Extract the [x, y] coordinate from the center of the cell holding the provided text.  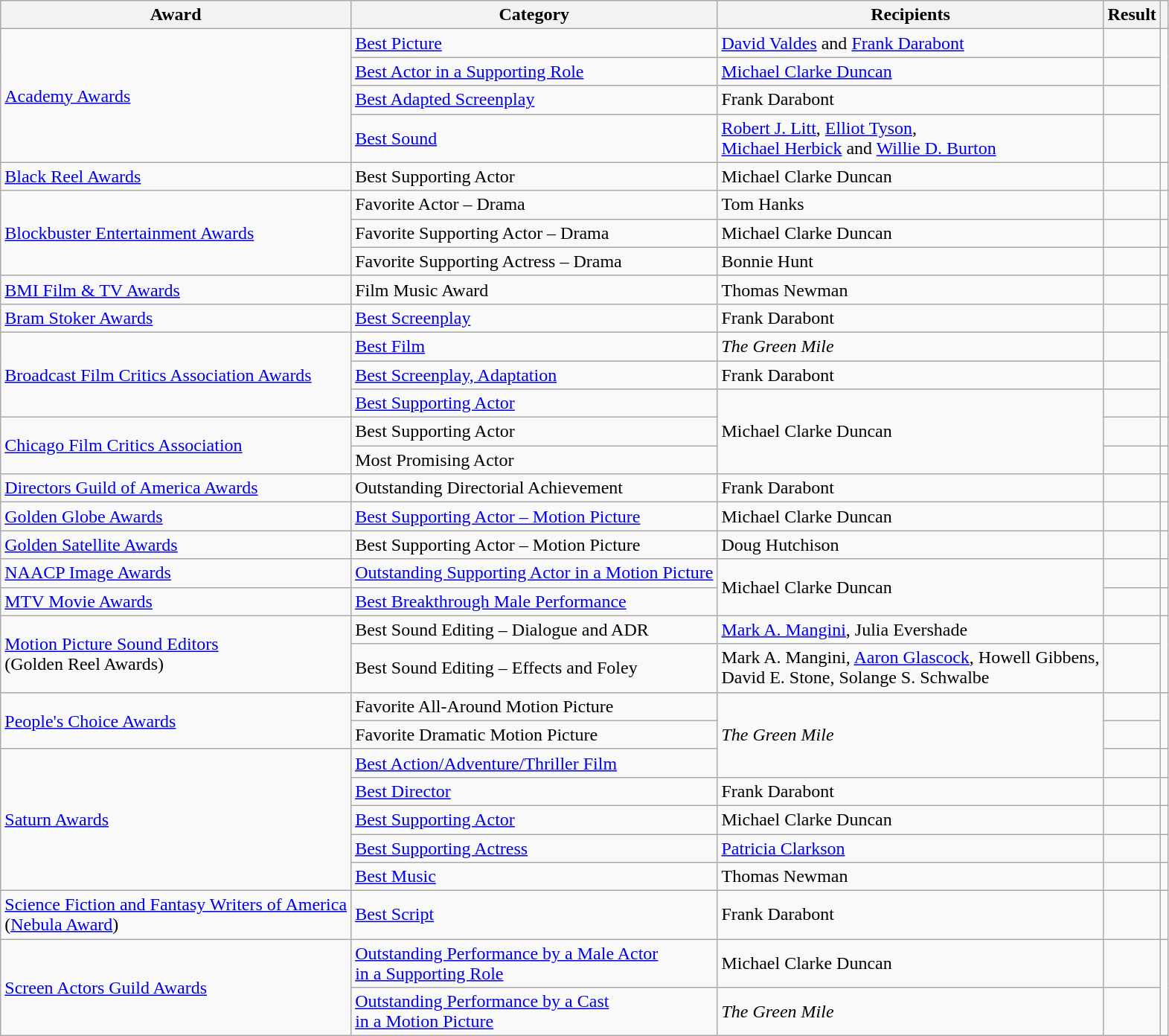
People's Choice Awards [176, 720]
MTV Movie Awards [176, 601]
Best Breakthrough Male Performance [534, 601]
Favorite Actor – Drama [534, 205]
Screen Actors Guild Awards [176, 988]
Blockbuster Entertainment Awards [176, 233]
NAACP Image Awards [176, 573]
Saturn Awards [176, 819]
Robert J. Litt, Elliot Tyson,Michael Herbick and Willie D. Burton [911, 138]
Mark A. Mangini, Julia Evershade [911, 630]
Outstanding Supporting Actor in a Motion Picture [534, 573]
Best Music [534, 877]
Best Sound Editing – Effects and Foley [534, 668]
Patricia Clarkson [911, 848]
Best Sound [534, 138]
Best Screenplay, Adaptation [534, 374]
Result [1132, 15]
Outstanding Directorial Achievement [534, 488]
Motion Picture Sound Editors(Golden Reel Awards) [176, 653]
Best Sound Editing – Dialogue and ADR [534, 630]
Best Director [534, 791]
David Valdes and Frank Darabont [911, 43]
Best Supporting Actress [534, 848]
Academy Awards [176, 95]
Golden Satellite Awards [176, 545]
Award [176, 15]
Best Picture [534, 43]
Golden Globe Awards [176, 517]
Tom Hanks [911, 205]
Best Actor in a Supporting Role [534, 71]
Science Fiction and Fantasy Writers of America(Nebula Award) [176, 915]
BMI Film & TV Awards [176, 290]
Film Music Award [534, 290]
Chicago Film Critics Association [176, 446]
Bram Stoker Awards [176, 318]
Best Film [534, 346]
Favorite Supporting Actress – Drama [534, 261]
Best Screenplay [534, 318]
Broadcast Film Critics Association Awards [176, 374]
Favorite All-Around Motion Picture [534, 706]
Recipients [911, 15]
Category [534, 15]
Favorite Dramatic Motion Picture [534, 735]
Best Adapted Screenplay [534, 100]
Directors Guild of America Awards [176, 488]
Best Script [534, 915]
Doug Hutchison [911, 545]
Mark A. Mangini, Aaron Glascock, Howell Gibbens,David E. Stone, Solange S. Schwalbe [911, 668]
Most Promising Actor [534, 460]
Best Action/Adventure/Thriller Film [534, 763]
Outstanding Performance by a Male Actorin a Supporting Role [534, 963]
Favorite Supporting Actor – Drama [534, 233]
Bonnie Hunt [911, 261]
Outstanding Performance by a Castin a Motion Picture [534, 1012]
Black Reel Awards [176, 176]
